Return the (x, y) coordinate for the center point of the cell that contains the specified text.  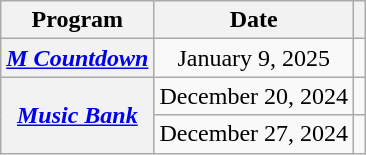
Program (78, 20)
December 27, 2024 (254, 134)
M Countdown (78, 58)
Date (254, 20)
Music Bank (78, 115)
January 9, 2025 (254, 58)
December 20, 2024 (254, 96)
